Provide the (x, y) coordinate of the cell's center where the given text is located.  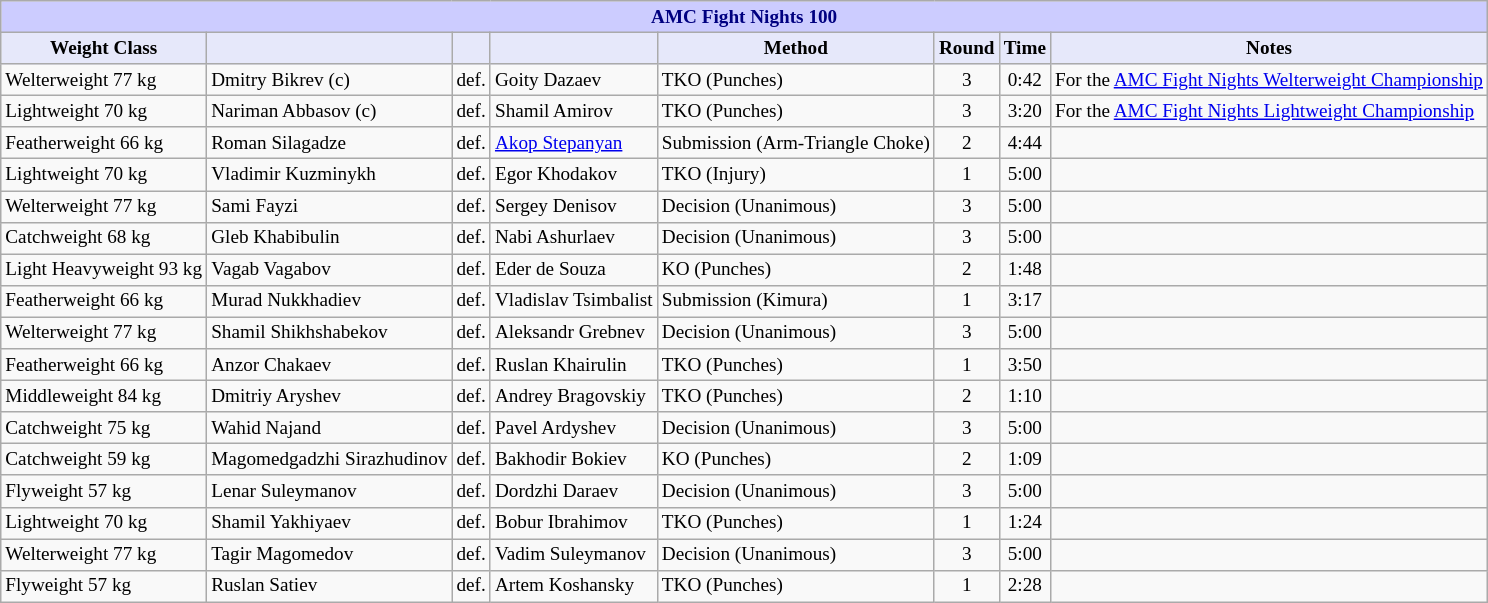
3:50 (1024, 365)
For the AMC Fight Nights Welterweight Championship (1270, 80)
Catchweight 75 kg (104, 428)
Pavel Ardyshev (574, 428)
For the AMC Fight Nights Lightweight Championship (1270, 111)
1:48 (1024, 270)
Lenar Suleymanov (330, 491)
Egor Khodakov (574, 175)
3:17 (1024, 301)
Round (966, 48)
Goity Dazaev (574, 80)
Submission (Arm-Triangle Choke) (796, 143)
Vladislav Tsimbalist (574, 301)
Wahid Najand (330, 428)
Magomedgadzhi Sirazhudinov (330, 460)
Notes (1270, 48)
Roman Silagadze (330, 143)
Vladimir Kuzminykh (330, 175)
Nariman Abbasov (c) (330, 111)
Dmitry Bikrev (c) (330, 80)
2:28 (1024, 586)
Murad Nukkhadiev (330, 301)
Catchweight 59 kg (104, 460)
Aleksandr Grebnev (574, 333)
Bobur Ibrahimov (574, 523)
TKO (Injury) (796, 175)
Vagab Vagabov (330, 270)
Dmitriy Aryshev (330, 396)
Sami Fayzi (330, 206)
Light Heavyweight 93 kg (104, 270)
Middleweight 84 kg (104, 396)
Anzor Chakaev (330, 365)
Shamil Yakhiyaev (330, 523)
Method (796, 48)
Akop Stepanyan (574, 143)
Tagir Magomedov (330, 554)
Ruslan Satiev (330, 586)
Catchweight 68 kg (104, 238)
Gleb Khabibulin (330, 238)
AMC Fight Nights 100 (744, 17)
Dordzhi Daraev (574, 491)
Sergey Denisov (574, 206)
Shamil Shikhshabekov (330, 333)
Shamil Amirov (574, 111)
1:10 (1024, 396)
0:42 (1024, 80)
Eder de Souza (574, 270)
4:44 (1024, 143)
Submission (Kimura) (796, 301)
Andrey Bragovskiy (574, 396)
1:24 (1024, 523)
Ruslan Khairulin (574, 365)
Time (1024, 48)
Artem Koshansky (574, 586)
1:09 (1024, 460)
3:20 (1024, 111)
Weight Class (104, 48)
Vadim Suleymanov (574, 554)
Bakhodir Bokiev (574, 460)
Nabi Ashurlaev (574, 238)
